For the text-containing cell, return its midpoint in [X, Y] coordinate format. 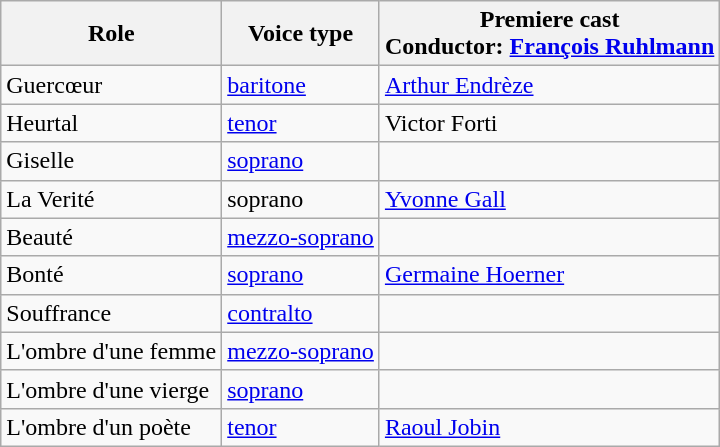
Yvonne Gall [549, 199]
Germaine Hoerner [549, 275]
Raoul Jobin [549, 427]
L'ombre d'une vierge [112, 389]
Bonté [112, 275]
Beauté [112, 237]
Role [112, 34]
Souffrance [112, 313]
Arthur Endrèze [549, 85]
Guercœur [112, 85]
La Verité [112, 199]
Premiere castConductor: François Ruhlmann [549, 34]
Voice type [301, 34]
baritone [301, 85]
L'ombre d'un poète [112, 427]
L'ombre d'une femme [112, 351]
Giselle [112, 161]
Victor Forti [549, 123]
Heurtal [112, 123]
contralto [301, 313]
